Identify which cell holds the provided text, then report its (X, Y) central coordinate. 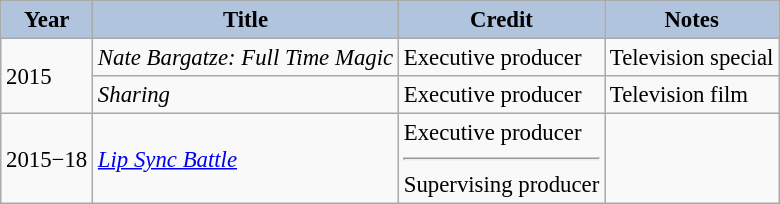
Television film (692, 95)
2015 (47, 76)
Executive producerSupervising producer (501, 159)
Title (246, 20)
Sharing (246, 95)
Credit (501, 20)
Notes (692, 20)
Television special (692, 58)
2015−18 (47, 159)
Lip Sync Battle (246, 159)
Year (47, 20)
Nate Bargatze: Full Time Magic (246, 58)
